Extract the (x, y) coordinate from the center of the cell holding the provided text.  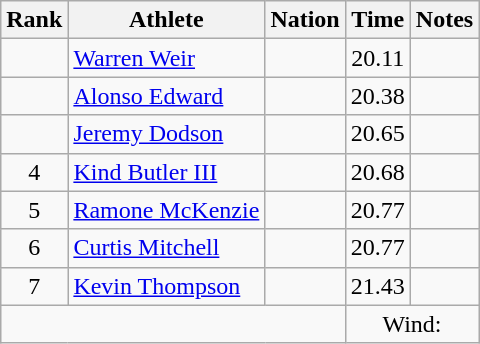
Warren Weir (166, 58)
Notes (444, 20)
20.11 (378, 58)
20.65 (378, 134)
Time (378, 20)
21.43 (378, 286)
Alonso Edward (166, 96)
Nation (305, 20)
Kind Butler III (166, 172)
20.68 (378, 172)
Wind: (412, 324)
20.38 (378, 96)
Curtis Mitchell (166, 248)
Rank (34, 20)
6 (34, 248)
7 (34, 286)
5 (34, 210)
4 (34, 172)
Jeremy Dodson (166, 134)
Athlete (166, 20)
Kevin Thompson (166, 286)
Ramone McKenzie (166, 210)
